For the text-containing cell, return its midpoint in (x, y) coordinate format. 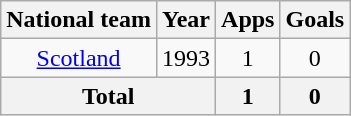
Year (186, 20)
Scotland (79, 58)
Apps (248, 20)
National team (79, 20)
Goals (315, 20)
Total (108, 96)
1993 (186, 58)
